Pinpoint the cell where the given text exists, returning its [x, y] midpoint coordinate. 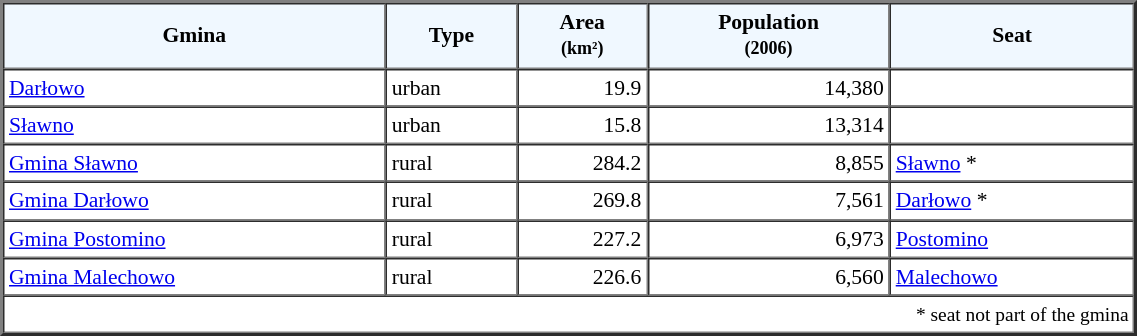
Type [452, 36]
14,380 [768, 87]
19.9 [582, 87]
15.8 [582, 125]
227.2 [582, 239]
Seat [1012, 36]
7,561 [768, 201]
6,973 [768, 239]
Area(km²) [582, 36]
Malechowo [1012, 277]
* seat not part of the gmina [569, 315]
Sławno [194, 125]
Gmina Postomino [194, 239]
8,855 [768, 163]
Gmina Malechowo [194, 277]
Sławno * [1012, 163]
Gmina Sławno [194, 163]
13,314 [768, 125]
6,560 [768, 277]
226.6 [582, 277]
269.8 [582, 201]
Population(2006) [768, 36]
284.2 [582, 163]
Gmina Darłowo [194, 201]
Darłowo * [1012, 201]
Darłowo [194, 87]
Gmina [194, 36]
Postomino [1012, 239]
